Scan for the cell matching the given text and deliver its [X, Y] coordinate at center. 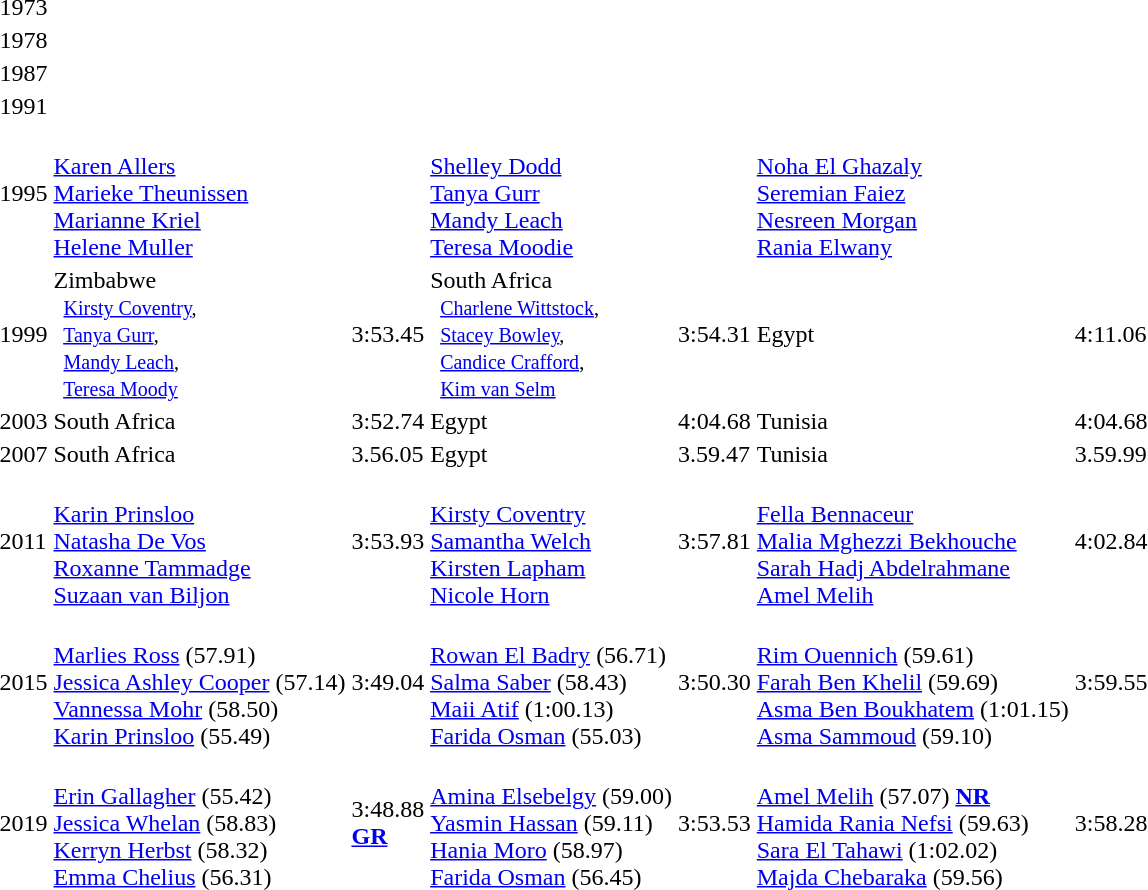
3:53.93 [388, 541]
3:53.45 [388, 334]
Kirsty CoventrySamantha Welch Kirsten LaphamNicole Horn [552, 541]
3:50.30 [715, 682]
South Africa Charlene Wittstock, Stacey Bowley, Candice Crafford, Kim van Selm [552, 334]
4:04.68 [715, 421]
Shelley Dodd Tanya Gurr Mandy Leach Teresa Moodie [552, 193]
Noha El Ghazaly Seremian Faiez Nesreen Morgan Rania Elwany [912, 193]
Fella BennaceurMalia Mghezzi Bekhouche Sarah Hadj AbdelrahmaneAmel Melih [912, 541]
3:57.81 [715, 541]
3:52.74 [388, 421]
Karen Allers Marieke Theunissen Marianne Kriel Helene Muller [200, 193]
Marlies Ross (57.91)Jessica Ashley Cooper (57.14)Vannessa Mohr (58.50)Karin Prinsloo (55.49) [200, 682]
3.59.47 [715, 454]
Zimbabwe Kirsty Coventry, Tanya Gurr, Mandy Leach, Teresa Moody [200, 334]
3.56.05 [388, 454]
3:54.31 [715, 334]
Karin PrinslooNatasha De Vos Roxanne TammadgeSuzaan van Biljon [200, 541]
Rowan El Badry (56.71)Salma Saber (58.43)Maii Atif (1:00.13)Farida Osman (55.03) [552, 682]
Rim Ouennich (59.61)Farah Ben Khelil (59.69)Asma Ben Boukhatem (1:01.15)Asma Sammoud (59.10) [912, 682]
3:49.04 [388, 682]
